Pinpoint the cell where the given text exists, returning its (x, y) midpoint coordinate. 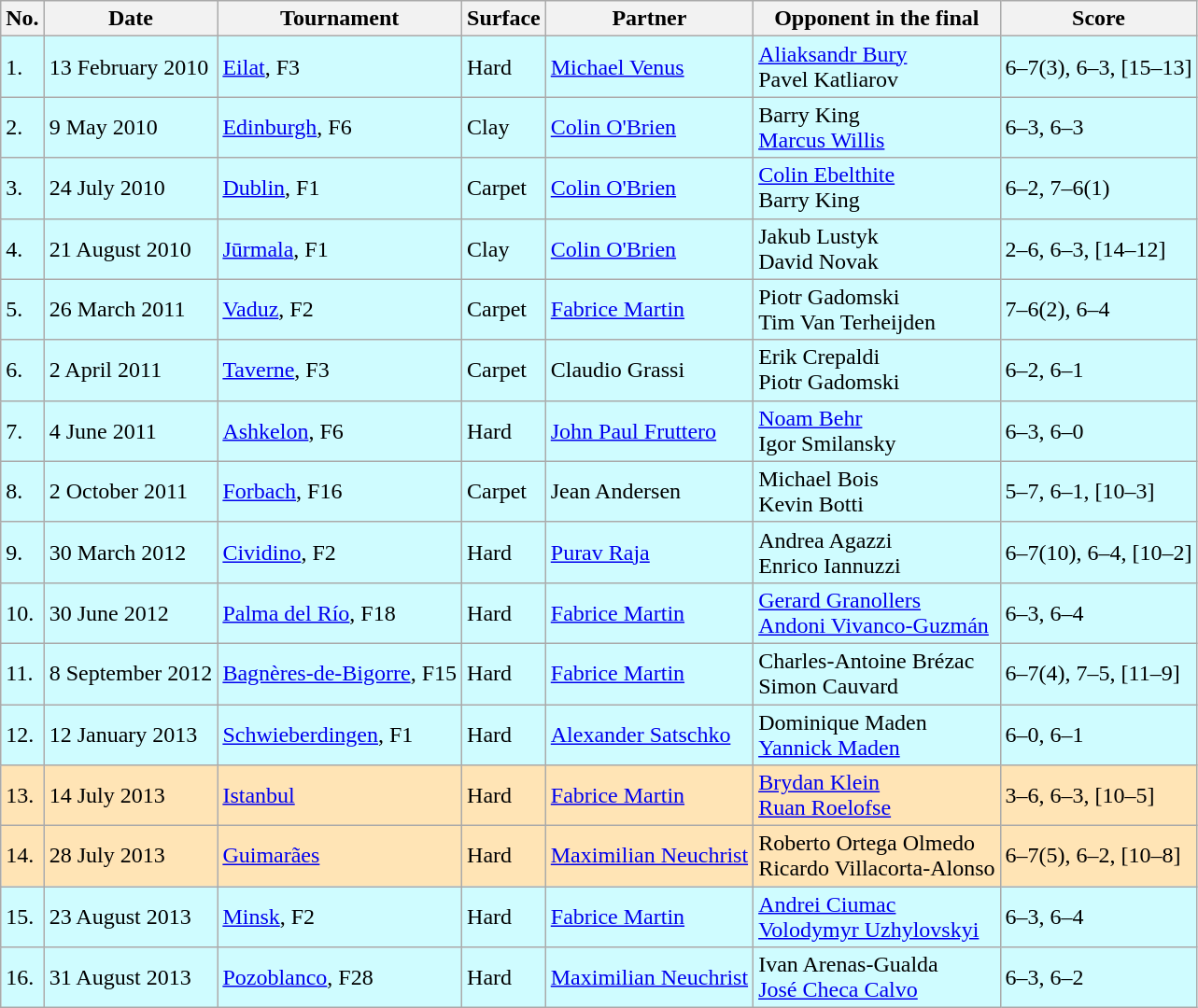
9 May 2010 (131, 127)
Tournament (340, 19)
6–7(5), 6–2, [10–8] (1098, 857)
Taverne, F3 (340, 370)
Edinburgh, F6 (340, 127)
Surface (504, 19)
2 October 2011 (131, 491)
No. (22, 19)
12 January 2013 (131, 734)
12. (22, 734)
Partner (649, 19)
14 July 2013 (131, 795)
Jean Andersen (649, 491)
28 July 2013 (131, 857)
6–3, 6–0 (1098, 431)
John Paul Fruttero (649, 431)
4. (22, 248)
Forbach, F16 (340, 491)
Roberto Ortega Olmedo Ricardo Villacorta-Alonso (877, 857)
21 August 2010 (131, 248)
Minsk, F2 (340, 917)
6–2, 6–1 (1098, 370)
Bagnères-de-Bigorre, F15 (340, 674)
31 August 2013 (131, 978)
Gerard Granollers Andoni Vivanco-Guzmán (877, 612)
Eilat, F3 (340, 67)
Erik Crepaldi Piotr Gadomski (877, 370)
Noam Behr Igor Smilansky (877, 431)
10. (22, 612)
6–7(10), 6–4, [10–2] (1098, 553)
Aliaksandr Bury Pavel Katliarov (877, 67)
Michael Bois Kevin Botti (877, 491)
6–7(3), 6–3, [15–13] (1098, 67)
Colin Ebelthite Barry King (877, 189)
Ashkelon, F6 (340, 431)
Charles-Antoine Brézac Simon Cauvard (877, 674)
Pozoblanco, F28 (340, 978)
3–6, 6–3, [10–5] (1098, 795)
Claudio Grassi (649, 370)
Vaduz, F2 (340, 310)
6–3, 6–3 (1098, 127)
Andrea Agazzi Enrico Iannuzzi (877, 553)
Cividino, F2 (340, 553)
Jakub Lustyk David Novak (877, 248)
11. (22, 674)
8 September 2012 (131, 674)
Alexander Satschko (649, 734)
5–7, 6–1, [10–3] (1098, 491)
Ivan Arenas-Gualda José Checa Calvo (877, 978)
8. (22, 491)
15. (22, 917)
Piotr Gadomski Tim Van Terheijden (877, 310)
Dublin, F1 (340, 189)
1. (22, 67)
Jūrmala, F1 (340, 248)
9. (22, 553)
14. (22, 857)
7–6(2), 6–4 (1098, 310)
6. (22, 370)
Guimarães (340, 857)
Andrei Ciumac Volodymyr Uzhylovskyi (877, 917)
23 August 2013 (131, 917)
30 June 2012 (131, 612)
2 April 2011 (131, 370)
Dominique Maden Yannick Maden (877, 734)
Barry King Marcus Willis (877, 127)
6–3, 6–2 (1098, 978)
Istanbul (340, 795)
2–6, 6–3, [14–12] (1098, 248)
13. (22, 795)
6–7(4), 7–5, [11–9] (1098, 674)
2. (22, 127)
Opponent in the final (877, 19)
3. (22, 189)
24 July 2010 (131, 189)
Brydan Klein Ruan Roelofse (877, 795)
Schwieberdingen, F1 (340, 734)
6–2, 7–6(1) (1098, 189)
Purav Raja (649, 553)
7. (22, 431)
13 February 2010 (131, 67)
Date (131, 19)
Palma del Río, F18 (340, 612)
5. (22, 310)
16. (22, 978)
Michael Venus (649, 67)
6–0, 6–1 (1098, 734)
26 March 2011 (131, 310)
Score (1098, 19)
30 March 2012 (131, 553)
4 June 2011 (131, 431)
